From the cell containing the given text, extract its center point as (x, y) coordinate. 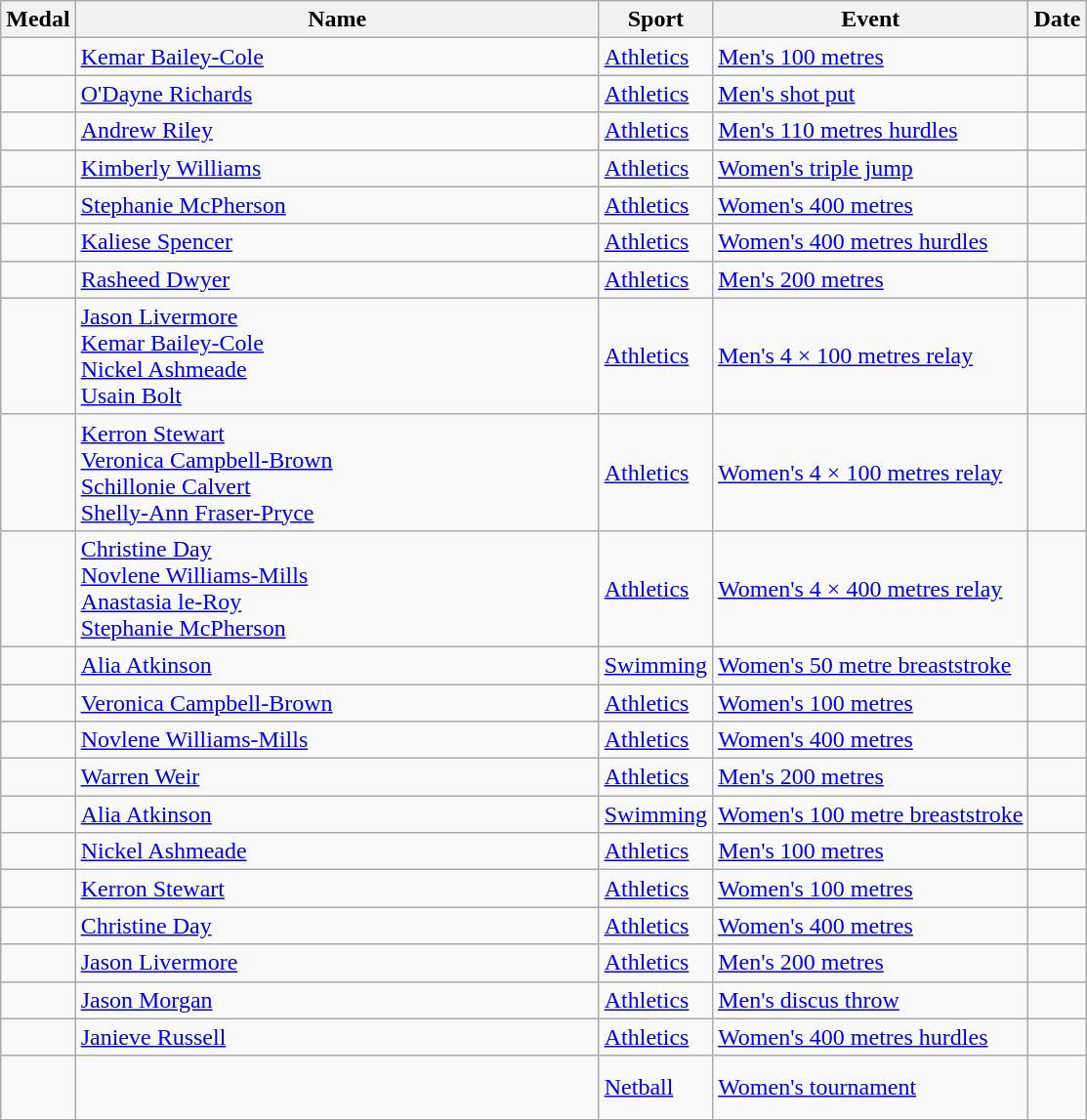
Women's 4 × 400 metres relay (871, 588)
Women's 100 metre breaststroke (871, 814)
Christine Day (337, 926)
Kemar Bailey-Cole (337, 57)
Men's 4 × 100 metres relay (871, 355)
Medal (38, 20)
Kaliese Spencer (337, 242)
Women's triple jump (871, 168)
Rasheed Dwyer (337, 279)
Women's 50 metre breaststroke (871, 665)
Name (337, 20)
O'Dayne Richards (337, 94)
Netball (655, 1088)
Andrew Riley (337, 131)
Novlene Williams-Mills (337, 740)
Jason LivermoreKemar Bailey-ColeNickel AshmeadeUsain Bolt (337, 355)
Stephanie McPherson (337, 205)
Veronica Campbell-Brown (337, 702)
Janieve Russell (337, 1037)
Kimberly Williams (337, 168)
Women's 4 × 100 metres relay (871, 473)
Event (871, 20)
Men's discus throw (871, 1000)
Warren Weir (337, 777)
Nickel Ashmeade (337, 851)
Jason Livermore (337, 963)
Kerron Stewart (337, 889)
Men's shot put (871, 94)
Christine DayNovlene Williams-MillsAnastasia le-RoyStephanie McPherson (337, 588)
Date (1057, 20)
Women's tournament (871, 1088)
Sport (655, 20)
Men's 110 metres hurdles (871, 131)
Kerron StewartVeronica Campbell-BrownSchillonie CalvertShelly-Ann Fraser-Pryce (337, 473)
Jason Morgan (337, 1000)
